Search for the cell housing the specified text and yield its [x, y] center coordinate. 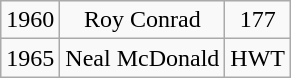
Neal McDonald [142, 58]
Roy Conrad [142, 20]
HWT [258, 58]
1965 [30, 58]
177 [258, 20]
1960 [30, 20]
